Detect which cell encompasses the target text, then output its [X, Y] center coordinate. 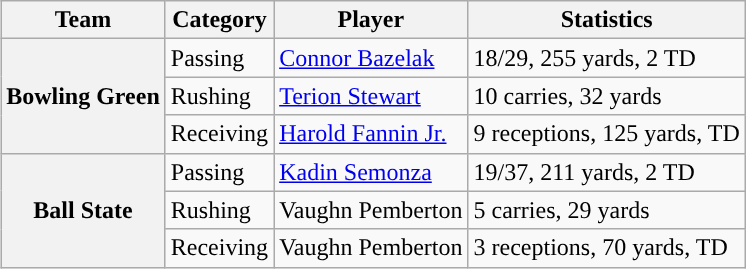
Harold Fannin Jr. [371, 134]
Category [219, 20]
5 carries, 29 yards [606, 210]
19/37, 211 yards, 2 TD [606, 172]
Player [371, 20]
3 receptions, 70 yards, TD [606, 248]
Terion Stewart [371, 96]
Statistics [606, 20]
10 carries, 32 yards [606, 96]
Ball State [84, 210]
Connor Bazelak [371, 58]
18/29, 255 yards, 2 TD [606, 58]
Kadin Semonza [371, 172]
Bowling Green [84, 96]
9 receptions, 125 yards, TD [606, 134]
Team [84, 20]
